Detect which cell encompasses the target text, then output its (X, Y) center coordinate. 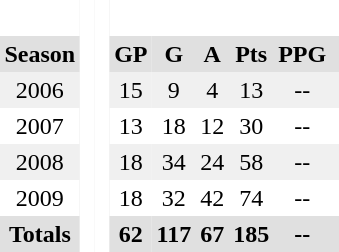
32 (174, 198)
74 (252, 198)
A (212, 54)
34 (174, 162)
Pts (252, 54)
58 (252, 162)
2007 (40, 126)
42 (212, 198)
2009 (40, 198)
Totals (40, 234)
4 (212, 90)
GP (131, 54)
G (174, 54)
9 (174, 90)
15 (131, 90)
117 (174, 234)
Season (40, 54)
24 (212, 162)
PPG (302, 54)
2008 (40, 162)
12 (212, 126)
30 (252, 126)
62 (131, 234)
2006 (40, 90)
185 (252, 234)
67 (212, 234)
